Identify which cell holds the provided text, then report its (X, Y) central coordinate. 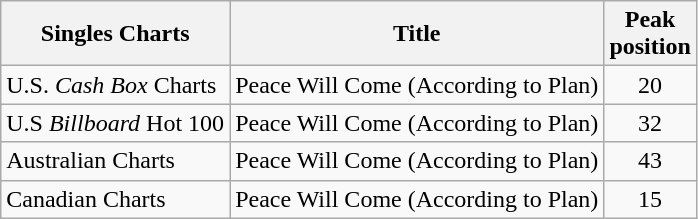
Peakposition (650, 34)
43 (650, 161)
15 (650, 199)
20 (650, 85)
Title (417, 34)
Singles Charts (116, 34)
Australian Charts (116, 161)
32 (650, 123)
U.S. Cash Box Charts (116, 85)
Canadian Charts (116, 199)
U.S Billboard Hot 100 (116, 123)
